Extract the (x, y) coordinate from the center of the cell holding the provided text.  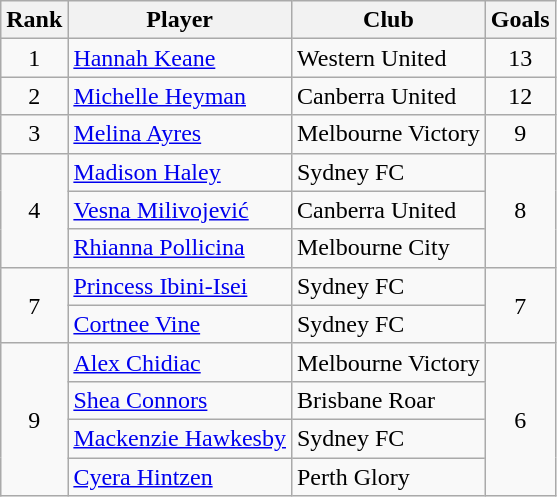
Vesna Milivojević (180, 210)
Cyera Hintzen (180, 477)
3 (34, 134)
4 (34, 210)
Shea Connors (180, 400)
Alex Chidiac (180, 362)
Perth Glory (388, 477)
Mackenzie Hawkesby (180, 438)
12 (520, 96)
Cortnee Vine (180, 324)
Michelle Heyman (180, 96)
Brisbane Roar (388, 400)
Club (388, 20)
13 (520, 58)
6 (520, 419)
Rhianna Pollicina (180, 248)
1 (34, 58)
8 (520, 210)
Western United (388, 58)
2 (34, 96)
Princess Ibini-Isei (180, 286)
Melina Ayres (180, 134)
Hannah Keane (180, 58)
Madison Haley (180, 172)
Goals (520, 20)
Player (180, 20)
Melbourne City (388, 248)
Rank (34, 20)
